Detect which cell encompasses the target text, then output its [x, y] center coordinate. 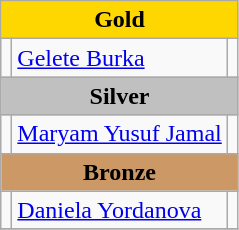
Maryam Yusuf Jamal [120, 134]
Bronze [120, 172]
Gold [120, 20]
Daniela Yordanova [120, 210]
Gelete Burka [120, 58]
Silver [120, 96]
